Pinpoint the cell where the given text exists, returning its [x, y] midpoint coordinate. 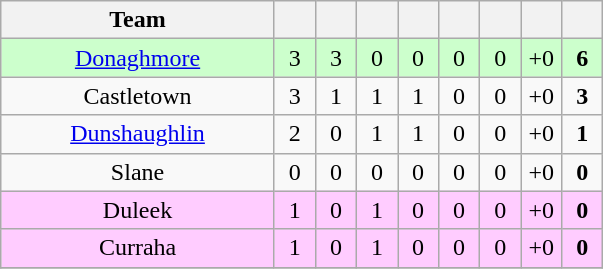
Castletown [138, 96]
Slane [138, 172]
2 [294, 134]
Dunshaughlin [138, 134]
Duleek [138, 210]
6 [582, 58]
Curraha [138, 248]
Donaghmore [138, 58]
Team [138, 20]
